For the text-containing cell, return its midpoint in [x, y] coordinate format. 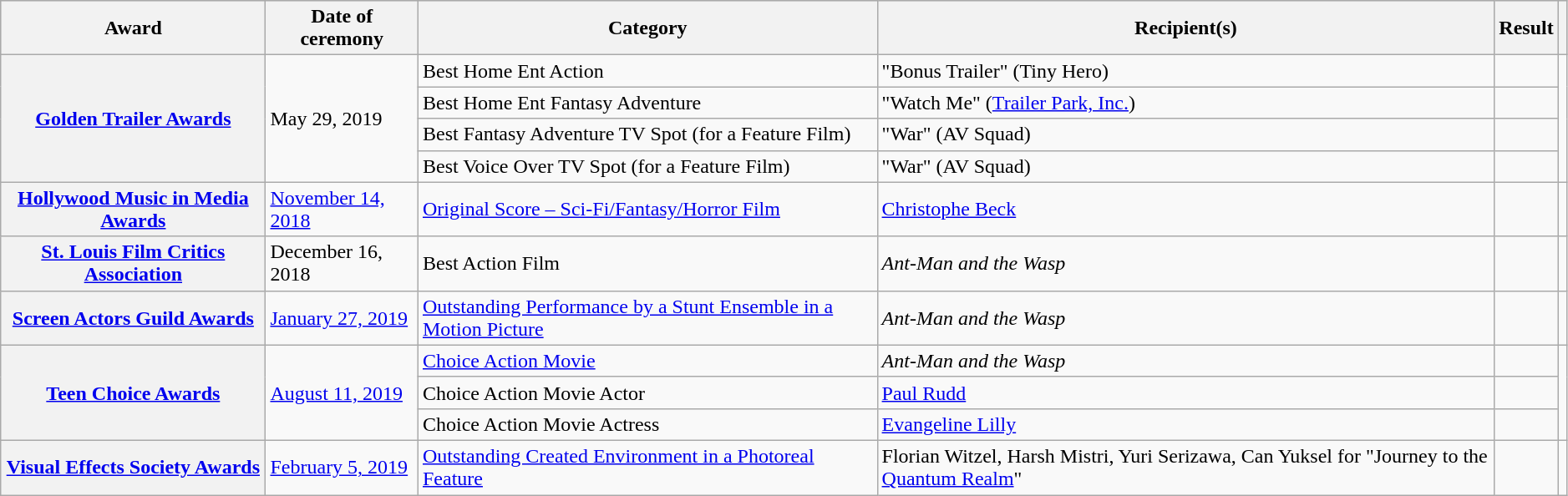
Teen Choice Awards [134, 392]
August 11, 2019 [343, 392]
Category [647, 28]
Original Score – Sci-Fi/Fantasy/Horror Film [647, 209]
Recipient(s) [1186, 28]
Result [1526, 28]
"Watch Me" (Trailer Park, Inc.) [1186, 103]
January 27, 2019 [343, 317]
Best Home Ent Fantasy Adventure [647, 103]
Best Voice Over TV Spot (for a Feature Film) [647, 166]
Choice Action Movie Actor [647, 392]
Best Home Ent Action [647, 71]
Hollywood Music in Media Awards [134, 209]
"Bonus Trailer" (Tiny Hero) [1186, 71]
Screen Actors Guild Awards [134, 317]
Award [134, 28]
May 29, 2019 [343, 119]
Date of ceremony [343, 28]
Golden Trailer Awards [134, 119]
November 14, 2018 [343, 209]
Outstanding Created Environment in a Photoreal Feature [647, 468]
Paul Rudd [1186, 392]
Choice Action Movie [647, 361]
Evangeline Lilly [1186, 424]
Florian Witzel, Harsh Mistri, Yuri Serizawa, Can Yuksel for "Journey to the Quantum Realm" [1186, 468]
Best Fantasy Adventure TV Spot (for a Feature Film) [647, 134]
St. Louis Film Critics Association [134, 264]
Christophe Beck [1186, 209]
Outstanding Performance by a Stunt Ensemble in a Motion Picture [647, 317]
Visual Effects Society Awards [134, 468]
February 5, 2019 [343, 468]
Choice Action Movie Actress [647, 424]
December 16, 2018 [343, 264]
Best Action Film [647, 264]
